Provide the [x, y] coordinate of the cell's center where the given text is located.  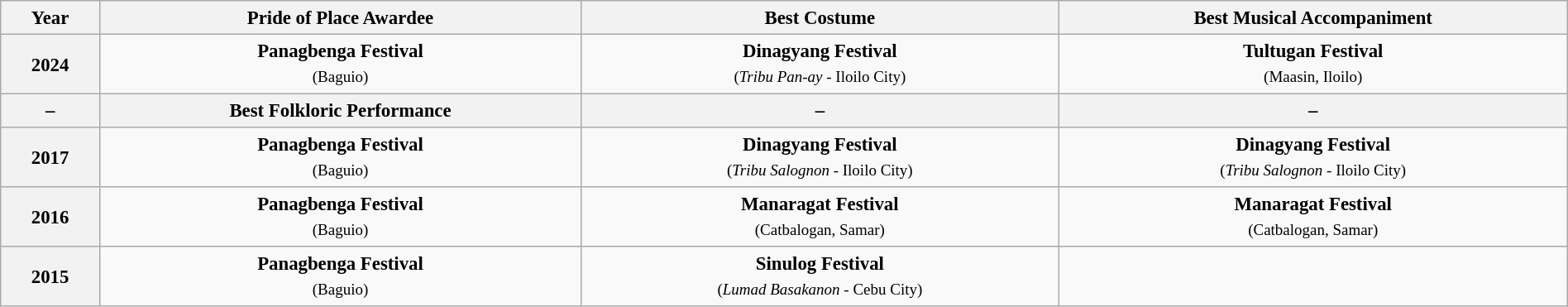
2024 [50, 65]
Pride of Place Awardee [340, 18]
Best Costume [820, 18]
2016 [50, 217]
Best Folkloric Performance [340, 111]
Year [50, 18]
Dinagyang Festival(Tribu Pan-ay - Iloilo City) [820, 65]
Best Musical Accompaniment [1313, 18]
2015 [50, 276]
Tultugan Festival(Maasin, Iloilo) [1313, 65]
2017 [50, 157]
Sinulog Festival(Lumad Basakanon - Cebu City) [820, 276]
